Find where the given text appears and provide that cell's center as [x, y] coordinate. 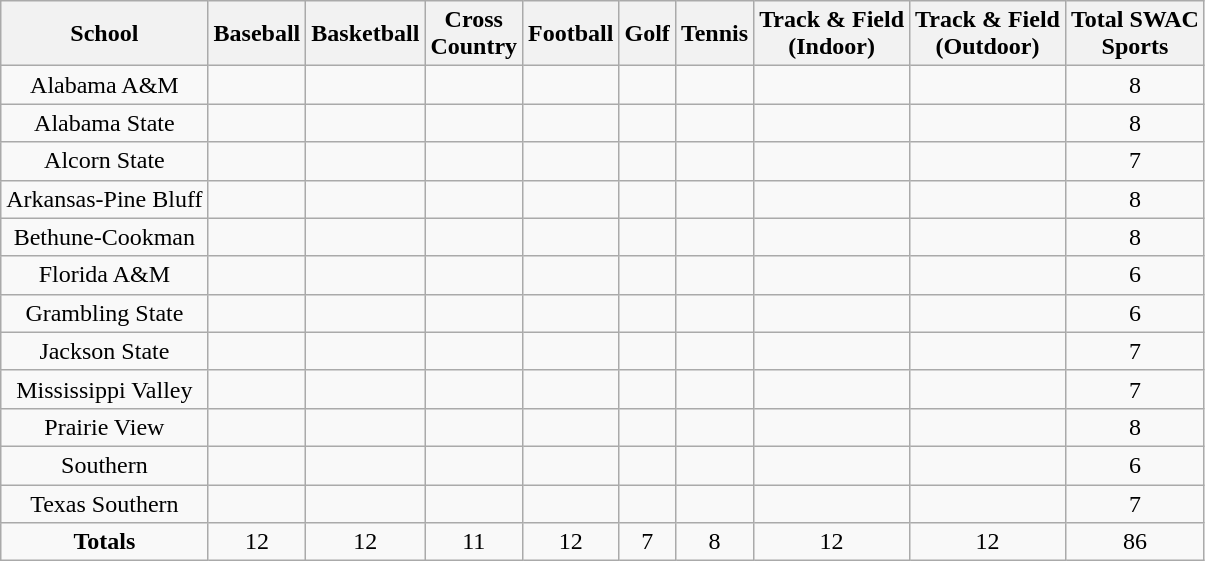
CrossCountry [474, 34]
Prairie View [104, 427]
Football [571, 34]
Track & Field(Outdoor) [988, 34]
School [104, 34]
Basketball [366, 34]
11 [474, 542]
Total SWACSports [1134, 34]
Alabama State [104, 123]
Track & Field(Indoor) [832, 34]
Grambling State [104, 313]
Jackson State [104, 351]
86 [1134, 542]
Florida A&M [104, 275]
Alabama A&M [104, 85]
Mississippi Valley [104, 389]
Alcorn State [104, 161]
Totals [104, 542]
Texas Southern [104, 503]
Baseball [257, 34]
Arkansas-Pine Bluff [104, 199]
Southern [104, 465]
Bethune-Cookman [104, 237]
Golf [647, 34]
Tennis [714, 34]
